Pinpoint the cell where the given text exists, returning its (X, Y) midpoint coordinate. 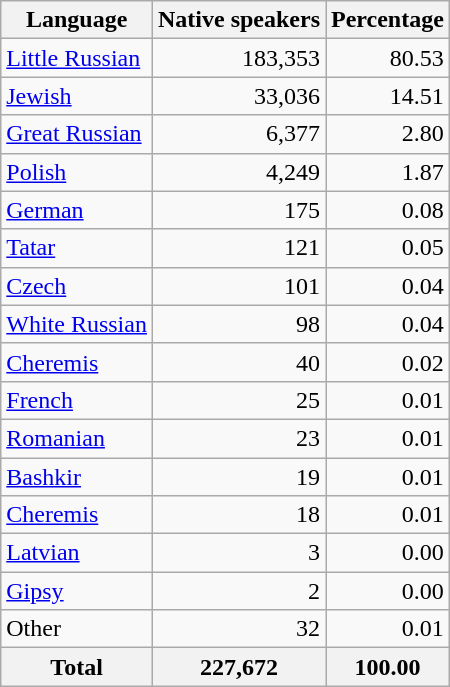
98 (238, 324)
121 (238, 248)
4,249 (238, 172)
Czech (77, 286)
33,036 (238, 96)
Native speakers (238, 20)
0.02 (388, 362)
0.05 (388, 248)
32 (238, 629)
Percentage (388, 20)
Other (77, 629)
Polish (77, 172)
18 (238, 515)
100.00 (388, 667)
23 (238, 438)
227,672 (238, 667)
6,377 (238, 134)
175 (238, 210)
White Russian (77, 324)
3 (238, 553)
19 (238, 477)
183,353 (238, 58)
Gipsy (77, 591)
Great Russian (77, 134)
German (77, 210)
Latvian (77, 553)
101 (238, 286)
Romanian (77, 438)
Jewish (77, 96)
Bashkir (77, 477)
1.87 (388, 172)
2.80 (388, 134)
25 (238, 400)
Total (77, 667)
Tatar (77, 248)
80.53 (388, 58)
Little Russian (77, 58)
Language (77, 20)
0.08 (388, 210)
2 (238, 591)
40 (238, 362)
14.51 (388, 96)
French (77, 400)
